Output the [x, y] coordinate of the center of the cell containing the given text.  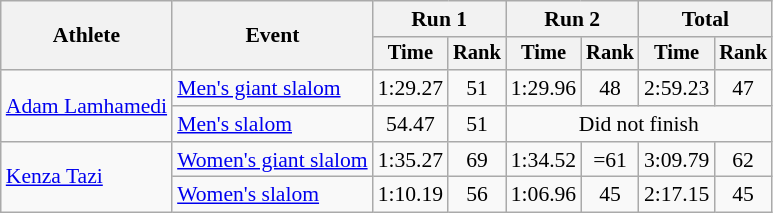
Did not finish [639, 124]
1:34.52 [544, 160]
1:35.27 [410, 160]
1:06.96 [544, 195]
62 [743, 160]
Athlete [86, 36]
Men's slalom [272, 124]
Adam Lamhamedi [86, 106]
Kenza Tazi [86, 178]
2:17.15 [676, 195]
Women's slalom [272, 195]
Run 1 [440, 19]
=61 [610, 160]
1:10.19 [410, 195]
Women's giant slalom [272, 160]
47 [743, 88]
Event [272, 36]
3:09.79 [676, 160]
2:59.23 [676, 88]
Total [706, 19]
Men's giant slalom [272, 88]
48 [610, 88]
69 [477, 160]
1:29.96 [544, 88]
Run 2 [572, 19]
56 [477, 195]
1:29.27 [410, 88]
54.47 [410, 124]
